Extract the (x, y) coordinate from the center of the cell holding the provided text.  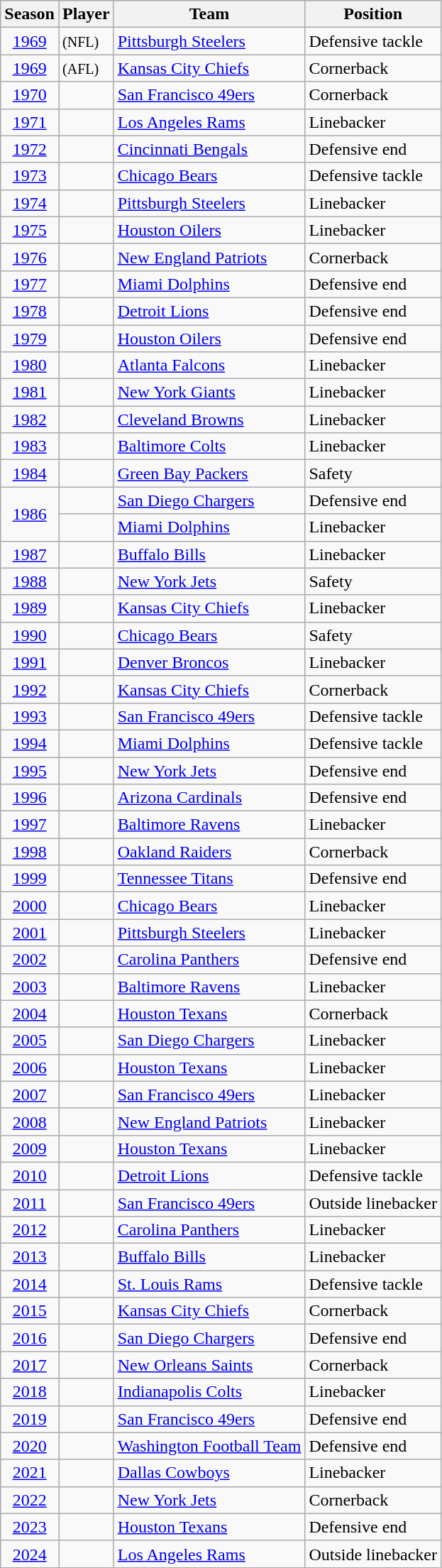
Position (373, 14)
Team (209, 14)
Cleveland Browns (209, 420)
Arizona Cardinals (209, 798)
2017 (30, 1365)
1988 (30, 581)
1981 (30, 393)
2014 (30, 1284)
1987 (30, 554)
2005 (30, 1041)
1991 (30, 662)
1971 (30, 122)
(NFL) (86, 41)
2009 (30, 1148)
1998 (30, 852)
Dallas Cowboys (209, 1473)
1996 (30, 798)
2016 (30, 1338)
1983 (30, 446)
1997 (30, 825)
2011 (30, 1203)
1989 (30, 608)
1972 (30, 149)
2019 (30, 1419)
Denver Broncos (209, 662)
Oakland Raiders (209, 852)
2003 (30, 987)
2021 (30, 1473)
1995 (30, 770)
1984 (30, 473)
2015 (30, 1311)
2010 (30, 1175)
Green Bay Packers (209, 473)
2018 (30, 1392)
1975 (30, 230)
2023 (30, 1527)
2008 (30, 1122)
New York Giants (209, 393)
1986 (30, 514)
2001 (30, 933)
1970 (30, 95)
1992 (30, 689)
1978 (30, 311)
New Orleans Saints (209, 1365)
1977 (30, 284)
2024 (30, 1554)
1994 (30, 743)
2006 (30, 1068)
1980 (30, 366)
1974 (30, 203)
1993 (30, 716)
2012 (30, 1230)
Washington Football Team (209, 1446)
2002 (30, 960)
Atlanta Falcons (209, 366)
2013 (30, 1257)
1982 (30, 420)
Player (86, 14)
Season (30, 14)
1979 (30, 339)
2020 (30, 1446)
Cincinnati Bengals (209, 149)
1990 (30, 635)
Baltimore Colts (209, 446)
1976 (30, 257)
Tennessee Titans (209, 879)
(AFL) (86, 68)
Indianapolis Colts (209, 1392)
2000 (30, 906)
1999 (30, 879)
2004 (30, 1014)
St. Louis Rams (209, 1284)
2022 (30, 1500)
1973 (30, 176)
2007 (30, 1095)
